Provide the [X, Y] coordinate of the cell's center where the given text is located.  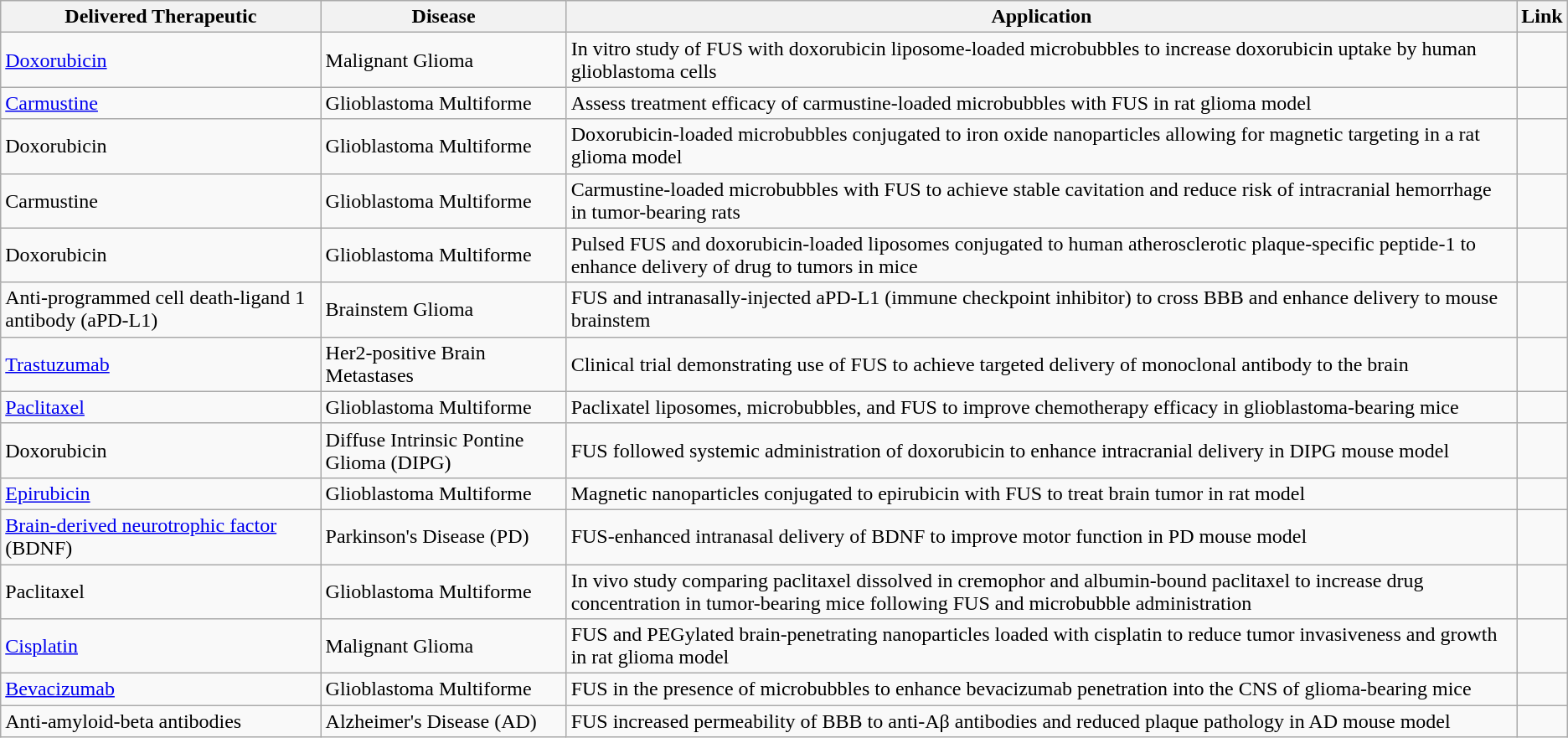
Doxorubicin-loaded microbubbles conjugated to iron oxide nanoparticles allowing for magnetic targeting in a rat glioma model [1042, 146]
Brain-derived neurotrophic factor (BDNF) [161, 536]
Link [1542, 17]
Delivered Therapeutic [161, 17]
Cisplatin [161, 647]
Anti-amyloid-beta antibodies [161, 721]
FUS and intranasally-injected aPD-L1 (immune checkpoint inhibitor) to cross BBB and enhance delivery to mouse brainstem [1042, 310]
Magnetic nanoparticles conjugated to epirubicin with FUS to treat brain tumor in rat model [1042, 493]
Anti-programmed cell death-ligand 1 antibody (aPD-L1) [161, 310]
Epirubicin [161, 493]
Trastuzumab [161, 364]
FUS followed systemic administration of doxorubicin to enhance intracranial delivery in DIPG mouse model [1042, 451]
Carmustine-loaded microbubbles with FUS to achieve stable cavitation and reduce risk of intracranial hemorrhage in tumor-bearing rats [1042, 201]
FUS and PEGylated brain-penetrating nanoparticles loaded with cisplatin to reduce tumor invasiveness and growth in rat glioma model [1042, 647]
Assess treatment efficacy of carmustine-loaded microbubbles with FUS in rat glioma model [1042, 103]
In vitro study of FUS with doxorubicin liposome-loaded microbubbles to increase doxorubicin uptake by human glioblastoma cells [1042, 60]
Her2-positive Brain Metastases [444, 364]
Application [1042, 17]
Alzheimer's Disease (AD) [444, 721]
Paclixatel liposomes, microbubbles, and FUS to improve chemotherapy efficacy in glioblastoma-bearing mice [1042, 407]
Bevacizumab [161, 689]
Brainstem Glioma [444, 310]
FUS increased permeability of BBB to anti-Aβ antibodies and reduced plaque pathology in AD mouse model [1042, 721]
Disease [444, 17]
Clinical trial demonstrating use of FUS to achieve targeted delivery of monoclonal antibody to the brain [1042, 364]
Diffuse Intrinsic Pontine Glioma (DIPG) [444, 451]
FUS in the presence of microbubbles to enhance bevacizumab penetration into the CNS of glioma-bearing mice [1042, 689]
Parkinson's Disease (PD) [444, 536]
FUS-enhanced intranasal delivery of BDNF to improve motor function in PD mouse model [1042, 536]
